Extract the [x, y] coordinate from the center of the cell holding the provided text.  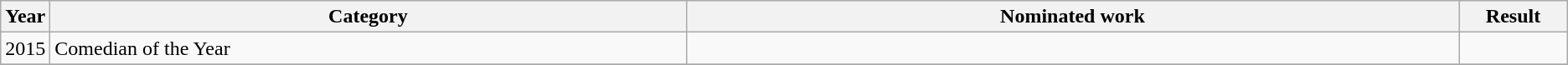
2015 [25, 48]
Comedian of the Year [369, 48]
Nominated work [1072, 17]
Result [1513, 17]
Category [369, 17]
Year [25, 17]
